Extract the [x, y] coordinate from the center of the cell holding the provided text.  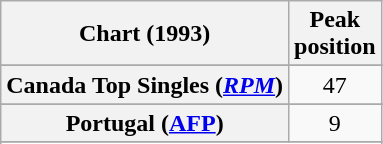
Canada Top Singles (RPM) [145, 85]
9 [335, 123]
47 [335, 85]
Chart (1993) [145, 34]
Portugal (AFP) [145, 123]
Peakposition [335, 34]
